For the text-containing cell, return its midpoint in [X, Y] coordinate format. 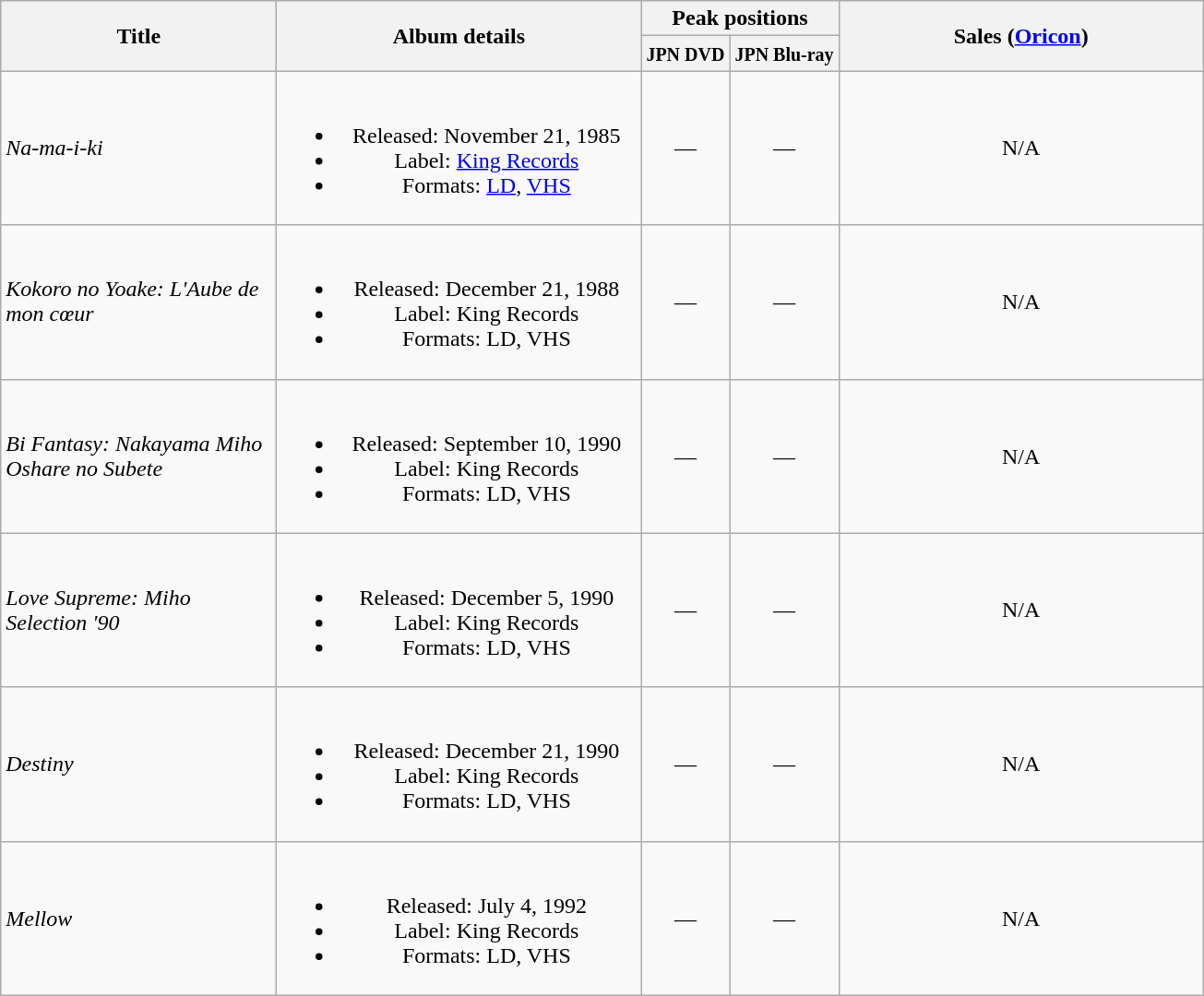
Released: December 21, 1990Label: King RecordsFormats: LD, VHS [459, 764]
JPN Blu-ray [784, 53]
Destiny [138, 764]
Mellow [138, 919]
Kokoro no Yoake: L'Aube de mon cœur [138, 302]
Album details [459, 36]
Released: November 21, 1985Label: King RecordsFormats: LD, VHS [459, 148]
Sales (Oricon) [1020, 36]
Love Supreme: Miho Selection '90 [138, 611]
Na-ma-i-ki [138, 148]
Title [138, 36]
Released: December 5, 1990Label: King RecordsFormats: LD, VHS [459, 611]
Released: December 21, 1988Label: King RecordsFormats: LD, VHS [459, 302]
Peak positions [740, 18]
Released: July 4, 1992Label: King RecordsFormats: LD, VHS [459, 919]
Released: September 10, 1990Label: King RecordsFormats: LD, VHS [459, 456]
JPN DVD [685, 53]
Bi Fantasy: Nakayama Miho Oshare no Subete [138, 456]
